Pinpoint the cell where the given text exists, returning its (x, y) midpoint coordinate. 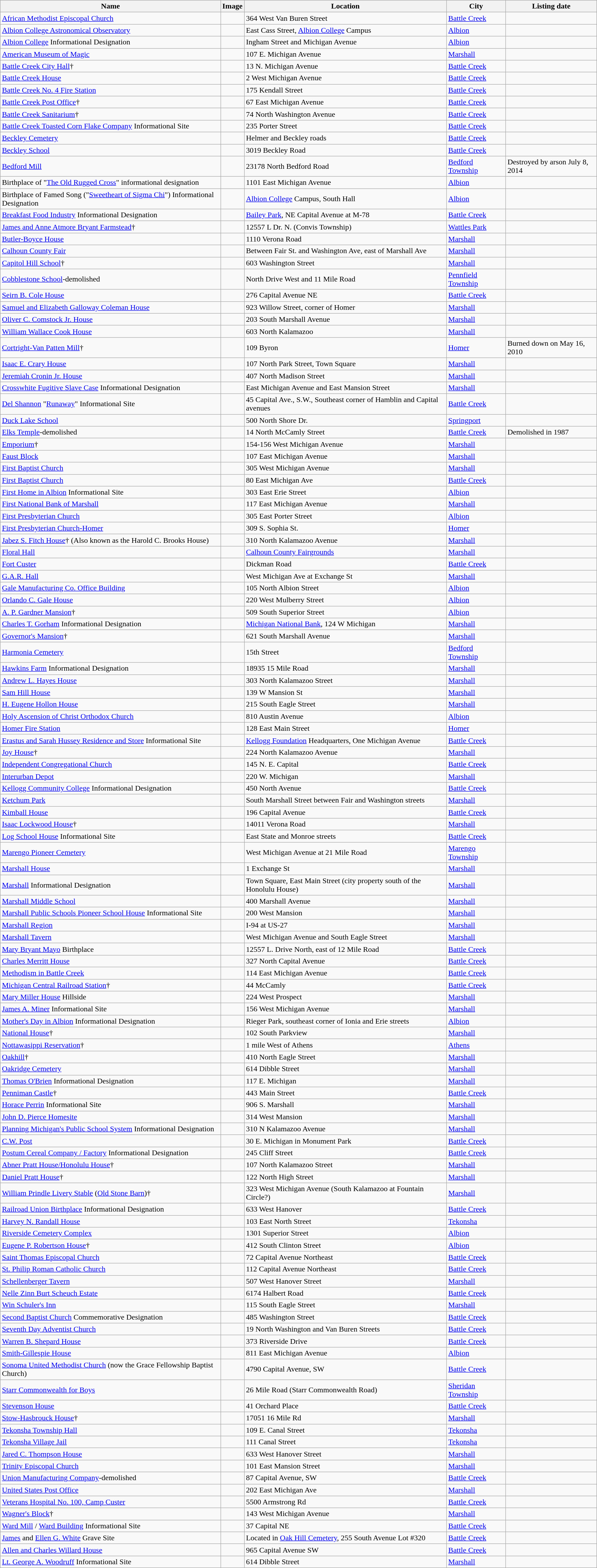
Cobblestone School-demolished (111, 279)
Postum Cereal Company / Factory Informational Designation (111, 1153)
First Presbyterian Church (111, 516)
Fort Custer (111, 564)
Tekonsha Township Hall (111, 1430)
303 North Kalamazoo Street (345, 680)
14011 Verona Road (345, 824)
Tekonsha Village Jail (111, 1442)
37 Capital NE (345, 1526)
2 West Michigan Avenue (345, 78)
107 North Kalamazoo Street (345, 1165)
485 Washington Street (345, 1317)
196 Capital Avenue (345, 812)
Destroyed by arson July 8, 2014 (551, 166)
245 Cliff Street (345, 1153)
Andrew L. Hayes House (111, 680)
128 East Main Street (345, 728)
23178 North Bedford Road (345, 166)
412 South Clinton Street (345, 1245)
Michigan National Bank, 124 W Michigan (345, 624)
Ward Mill / Ward Building Informational Site (111, 1526)
Marshall Tavern (111, 937)
Log School House Informational Site (111, 836)
Cortright-Van Patten Mill† (111, 348)
Birthplace of "The Old Rugged Cross" informational designation (111, 183)
603 North Kalamazoo (345, 331)
Seventh Day Adventist Church (111, 1329)
143 West Michigan Avenue (345, 1514)
Del Shannon "Runaway" Informational Site (111, 404)
Emporium† (111, 444)
Oliver C. Comstock Jr. House (111, 319)
Methodism in Battle Creek (111, 973)
Battle Creek Toasted Corn Flake Company Informational Site (111, 126)
William Prindle Livery Stable (Old Stone Barn)† (111, 1193)
175 Kendall Street (345, 90)
Starr Commonwealth for Boys (111, 1390)
Marshall House (111, 869)
154-156 West Michigan Avenue (345, 444)
13 N. Michigan Avenue (345, 66)
Faust Block (111, 456)
Independent Congregational Church (111, 764)
East State and Monroe streets (345, 836)
Kellogg Foundation Headquarters, One Michigan Avenue (345, 740)
407 North Madison Street (345, 376)
Daniel Pratt House† (111, 1177)
Lt. George A. Woodruff Informational Site (111, 1562)
Charles Merritt House (111, 961)
26 Mile Road (Starr Commonwealth Road) (345, 1390)
276 Capital Avenue NE (345, 295)
Sheridan Township (476, 1390)
18935 15 Mile Road (345, 668)
305 West Michigan Avenue (345, 468)
Mary Bryant Mayo Birthplace (111, 949)
1 mile West of Athens (345, 1045)
Calhoun County Fair (111, 251)
Joy House† (111, 752)
Birthplace of Famed Song ("Sweetheart of Sigma Chi") Informational Designation (111, 199)
220 W. Michigan (345, 776)
224 North Kalamazoo Avenue (345, 752)
Penniman Castle† (111, 1093)
Nelle Zinn Burt Scheuch Estate (111, 1293)
109 Byron (345, 348)
203 South Marshall Avenue (345, 319)
Battle Creek No. 4 Fire Station (111, 90)
Oakhill† (111, 1057)
Marengo Pioneer Cemetery (111, 853)
220 West Mulberry Street (345, 600)
I-94 at US-27 (345, 925)
Capitol Hill School† (111, 263)
West Michigan Avenue at 21 Mile Road (345, 853)
327 North Capital Avenue (345, 961)
Located in Oak Hill Cemetery, 255 South Avenue Lot #320 (345, 1538)
Railroad Union Birthplace Informational Designation (111, 1209)
Interurban Depot (111, 776)
Albion College Informational Designation (111, 42)
Samuel and Elizabeth Galloway Coleman House (111, 307)
Oakridge Cemetery (111, 1069)
303 East Erie Street (345, 492)
810 Austin Avenue (345, 716)
364 West Van Buren Street (345, 18)
South Marshall Street between Fair and Washington streets (345, 800)
Battle Creek Sanitarium† (111, 114)
1301 Superior Street (345, 1233)
Veterans Hospital No. 100, Camp Custer (111, 1502)
44 McCamly (345, 985)
Trinity Episcopal Church (111, 1466)
Nottawasippi Reservation† (111, 1045)
Mother's Day in Albion Informational Designation (111, 1021)
Calhoun County Fairgrounds (345, 552)
101 East Mansion Street (345, 1466)
1110 Verona Road (345, 239)
Battle Creek City Hall† (111, 66)
633 West Hanover (345, 1209)
Second Baptist Church Commemorative Designation (111, 1317)
Breakfast Food Industry Informational Designation (111, 215)
Rieger Park, southeast corner of Ionia and Erie streets (345, 1021)
Town Square, East Main Street (city property south of the Honolulu House) (345, 885)
Jabez S. Fitch House† (Also known as the Harold C. Brooks House) (111, 540)
4790 Capital Avenue, SW (345, 1369)
67 East Michigan Avenue (345, 102)
Springport (476, 420)
Bedford Mill (111, 166)
314 West Mansion (345, 1117)
C.W. Post (111, 1141)
156 West Michigan Avenue (345, 1009)
Duck Lake School (111, 420)
Beckley School (111, 150)
North Drive West and 11 Mile Road (345, 279)
Between Fair St. and Washington Ave, east of Marshall Ave (345, 251)
12557 L. Drive North, east of 12 Mile Road (345, 949)
215 South Eagle Street (345, 704)
National House† (111, 1033)
William Wallace Cook House (111, 331)
James A. Miner Informational Site (111, 1009)
906 S. Marshall (345, 1105)
West Michigan Avenue and South Eagle Street (345, 937)
1101 East Michigan Avenue (345, 183)
Harvey N. Randall House (111, 1221)
Kellogg Community College Informational Designation (111, 788)
633 West Hanover Street (345, 1454)
811 East Michigan Avenue (345, 1353)
14 North McCamly Street (345, 432)
12557 L Dr. N. (Convis Township) (345, 227)
Erastus and Sarah Hussey Residence and Store Informational Site (111, 740)
450 North Avenue (345, 788)
1 Exchange St (345, 869)
East Michigan Avenue and East Mansion Street (345, 388)
103 East North Street (345, 1221)
19 North Washington and Van Buren Streets (345, 1329)
Charles T. Gorham Informational Designation (111, 624)
Wattles Park (476, 227)
John D. Pierce Homesite (111, 1117)
Schellenberger Tavern (111, 1281)
Marshall Informational Designation (111, 885)
105 North Albion Street (345, 588)
Battle Creek House (111, 78)
Image (232, 6)
Gale Manufacturing Co. Office Building (111, 588)
923 Willow Street, corner of Homer (345, 307)
Ingham Street and Michigan Avenue (345, 42)
Jeremiah Cronin Jr. House (111, 376)
Allen and Charles Willard House (111, 1550)
80 East Michigan Ave (345, 480)
Beckley Cemetery (111, 138)
114 East Michigan Avenue (345, 973)
First Presbyterian Church-Homer (111, 528)
Kimball House (111, 812)
Elks Temple-demolished (111, 432)
Eugene P. Robertson House† (111, 1245)
Marshall Region (111, 925)
Thomas O'Brien Informational Designation (111, 1081)
Sam Hill House (111, 692)
Planning Michigan's Public School System Informational Designation (111, 1129)
Jared C. Thompson House (111, 1454)
74 North Washington Avenue (345, 114)
323 West Michigan Avenue (South Kalamazoo at Fountain Circle?) (345, 1193)
621 South Marshall Avenue (345, 636)
Marshall Middle School (111, 901)
107 East Michigan Avenue (345, 456)
African Methodist Episcopal Church (111, 18)
Governor's Mansion† (111, 636)
443 Main Street (345, 1093)
First National Bank of Marshall (111, 504)
Saint Thomas Episcopal Church (111, 1257)
3019 Beckley Road (345, 150)
15th Street (345, 652)
Athens (476, 1045)
Sonoma United Methodist Church (now the Grace Fellowship Baptist Church) (111, 1369)
Homer Fire Station (111, 728)
A. P. Gardner Mansion† (111, 612)
122 North High Street (345, 1177)
115 South Eagle Street (345, 1305)
Bailey Park, NE Capital Avenue at M-78 (345, 215)
400 Marshall Avenue (345, 901)
Demolished in 1987 (551, 432)
Michigan Central Railroad Station† (111, 985)
Warren B. Shepard House (111, 1341)
G.A.R. Hall (111, 576)
Battle Creek Post Office† (111, 102)
200 West Mansion (345, 913)
City (476, 6)
West Michigan Ave at Exchange St (345, 576)
117 East Michigan Avenue (345, 504)
Isaac E. Crary House (111, 364)
James and Anne Atmore Bryant Farmstead† (111, 227)
Location (345, 6)
41 Orchard Place (345, 1406)
Wagner's Block† (111, 1514)
H. Eugene Hollon House (111, 704)
Holy Ascension of Christ Orthodox Church (111, 716)
72 Capital Avenue Northeast (345, 1257)
Albion College Astronomical Observatory (111, 30)
Orlando C. Gale House (111, 600)
Abner Pratt House/Honolulu House† (111, 1165)
Smith-Gillespie House (111, 1353)
603 Washington Street (345, 263)
Butler-Boyce House (111, 239)
500 North Shore Dr. (345, 420)
87 Capital Avenue, SW (345, 1478)
Seirn B. Cole House (111, 295)
17051 16 Mile Rd (345, 1418)
Mary Miller House Hillside (111, 997)
109 E. Canal Street (345, 1430)
Albion College Campus, South Hall (345, 199)
111 Canal Street (345, 1442)
309 S. Sophia St. (345, 528)
Crosswhite Fugitive Slave Case Informational Designation (111, 388)
Name (111, 6)
410 North Eagle Street (345, 1057)
St. Philip Roman Catholic Church (111, 1269)
373 Riverside Drive (345, 1341)
Stevenson House (111, 1406)
Helmer and Beckley roads (345, 138)
145 N. E. Capital (345, 764)
James and Ellen G. White Grave Site (111, 1538)
30 E. Michigan in Monument Park (345, 1141)
Union Manufacturing Company-demolished (111, 1478)
First Home in Albion Informational Site (111, 492)
965 Capital Avenue SW (345, 1550)
Burned down on May 16, 2010 (551, 348)
310 N Kalamazoo Avenue (345, 1129)
107 E. Michigan Avenue (345, 54)
Horace Perrin Informational Site (111, 1105)
Isaac Lockwood House† (111, 824)
102 South Parkview (345, 1033)
507 West Hanover Street (345, 1281)
235 Porter Street (345, 126)
509 South Superior Street (345, 612)
Win Schuler's Inn (111, 1305)
5500 Armstrong Rd (345, 1502)
Hawkins Farm Informational Designation (111, 668)
6174 Halbert Road (345, 1293)
224 West Prospect (345, 997)
310 North Kalamazoo Avenue (345, 540)
117 E. Michigan (345, 1081)
United States Post Office (111, 1490)
45 Capital Ave., S.W., Southeast corner of Hamblin and Capital avenues (345, 404)
107 North Park Street, Town Square (345, 364)
American Museum of Magic (111, 54)
305 East Porter Street (345, 516)
Listing date (551, 6)
Stow-Hasbrouck House† (111, 1418)
East Cass Street, Albion College Campus (345, 30)
112 Capital Avenue Northeast (345, 1269)
202 East Michigan Ave (345, 1490)
Riverside Cemetery Complex (111, 1233)
Ketchum Park (111, 800)
Floral Hall (111, 552)
Dickman Road (345, 564)
139 W Mansion St (345, 692)
Marengo Township (476, 853)
Pennfield Township (476, 279)
Harmonia Cemetery (111, 652)
Marshall Public Schools Pioneer School House Informational Site (111, 913)
